Identify which cell holds the provided text, then report its (x, y) central coordinate. 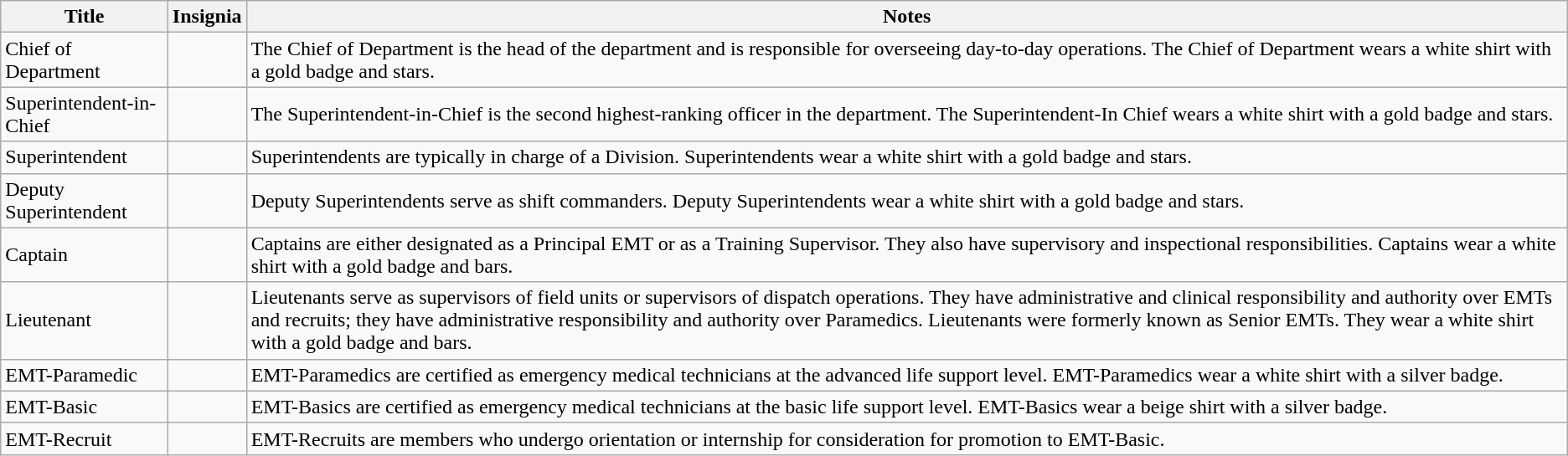
Chief of Department (85, 60)
Lieutenant (85, 320)
EMT-Recruits are members who undergo orientation or internship for consideration for promotion to EMT-Basic. (906, 438)
Deputy Superintendents serve as shift commanders. Deputy Superintendents wear a white shirt with a gold badge and stars. (906, 201)
Superintendent (85, 157)
Superintendent-in-Chief (85, 114)
Notes (906, 17)
EMT-Basics are certified as emergency medical technicians at the basic life support level. EMT-Basics wear a beige shirt with a silver badge. (906, 407)
Deputy Superintendent (85, 201)
EMT-Paramedic (85, 375)
Captain (85, 254)
EMT-Recruit (85, 438)
Superintendents are typically in charge of a Division. Superintendents wear a white shirt with a gold badge and stars. (906, 157)
EMT-Basic (85, 407)
Title (85, 17)
Insignia (207, 17)
